Provide the (x, y) coordinate of the cell's center where the given text is located.  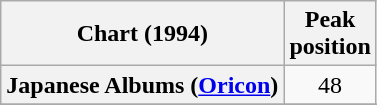
Chart (1994) (142, 34)
Peakposition (330, 34)
Japanese Albums (Oricon) (142, 85)
48 (330, 85)
